Provide the [x, y] coordinate of the cell's center where the given text is located.  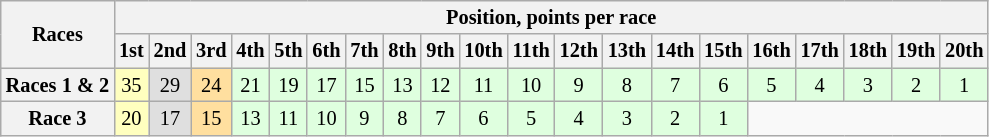
13th [627, 51]
2nd [170, 51]
18th [868, 51]
12th [579, 51]
Races 1 & 2 [58, 85]
1st [132, 51]
11th [532, 51]
21 [250, 85]
12 [440, 85]
6th [326, 51]
10th [483, 51]
Races [58, 34]
19 [288, 85]
15th [723, 51]
19th [916, 51]
9th [440, 51]
Race 3 [58, 118]
7th [364, 51]
8th [402, 51]
24 [211, 85]
4th [250, 51]
35 [132, 85]
20th [964, 51]
14th [675, 51]
29 [170, 85]
Position, points per race [551, 17]
5th [288, 51]
3rd [211, 51]
17th [820, 51]
20 [132, 118]
16th [771, 51]
